For the text-containing cell, return its midpoint in (X, Y) coordinate format. 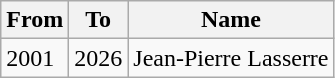
From (35, 20)
2026 (98, 58)
Jean-Pierre Lasserre (231, 58)
Name (231, 20)
To (98, 20)
2001 (35, 58)
